Locate the cell with the specified text and output its [X, Y] center coordinate. 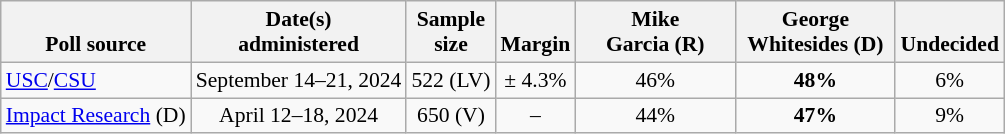
6% [949, 80]
MikeGarcia (R) [655, 32]
April 12–18, 2024 [299, 116]
9% [949, 116]
46% [655, 80]
Samplesize [450, 32]
September 14–21, 2024 [299, 80]
Poll source [96, 32]
± 4.3% [536, 80]
– [536, 116]
Date(s)administered [299, 32]
522 (LV) [450, 80]
USC/CSU [96, 80]
GeorgeWhitesides (D) [815, 32]
650 (V) [450, 116]
48% [815, 80]
47% [815, 116]
Margin [536, 32]
Undecided [949, 32]
44% [655, 116]
Impact Research (D) [96, 116]
